Capture the cell that displays the provided text and extract its [x, y] central coordinate. 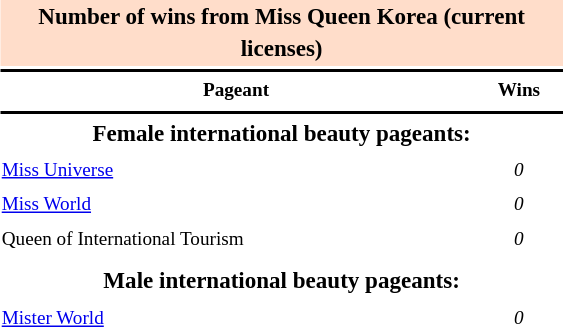
Pageant [236, 92]
Miss Universe [236, 170]
Female international beauty pageants: [282, 134]
Number of wins from Miss Queen Korea (current licenses) [282, 34]
Male international beauty pageants: [282, 282]
Miss World [236, 205]
Queen of International Tourism [236, 240]
Wins [519, 92]
